Return the [X, Y] coordinate for the center point of the cell that contains the specified text.  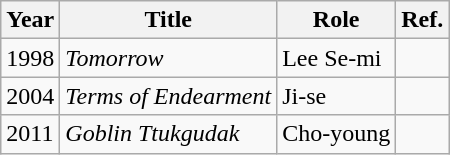
1998 [30, 58]
Year [30, 20]
2011 [30, 134]
Goblin Ttukgudak [168, 134]
Role [336, 20]
Cho-young [336, 134]
Ji-se [336, 96]
Terms of Endearment [168, 96]
Ref. [422, 20]
2004 [30, 96]
Title [168, 20]
Lee Se-mi [336, 58]
Tomorrow [168, 58]
